Pinpoint the cell where the given text exists, returning its (x, y) midpoint coordinate. 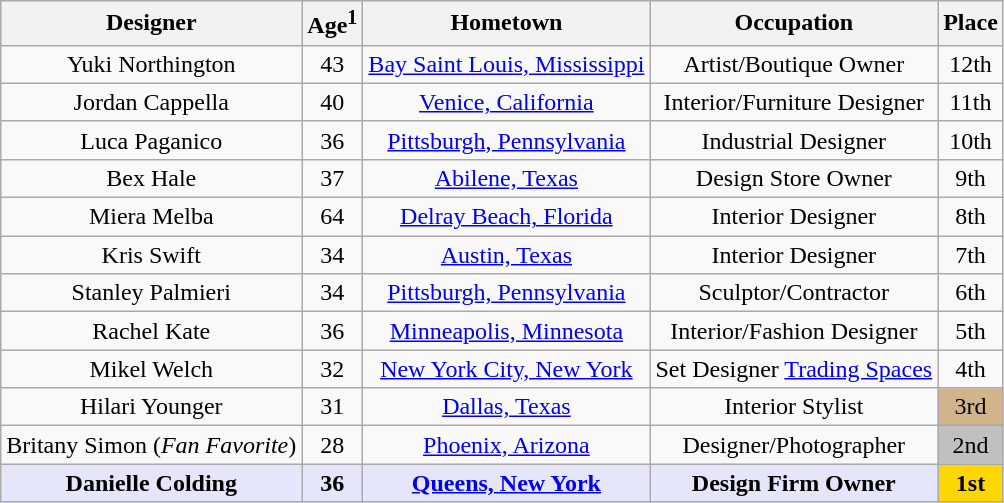
Venice, California (506, 102)
Set Designer Trading Spaces (794, 369)
28 (332, 445)
Miera Melba (152, 217)
Interior/Fashion Designer (794, 331)
4th (971, 369)
Design Firm Owner (794, 483)
Sculptor/Contractor (794, 293)
Bex Hale (152, 178)
37 (332, 178)
Dallas, Texas (506, 407)
11th (971, 102)
Mikel Welch (152, 369)
Abilene, Texas (506, 178)
7th (971, 255)
Place (971, 24)
2nd (971, 445)
64 (332, 217)
Design Store Owner (794, 178)
Rachel Kate (152, 331)
Bay Saint Louis, Mississippi (506, 64)
1st (971, 483)
Designer/Photographer (794, 445)
5th (971, 331)
Industrial Designer (794, 140)
Hilari Younger (152, 407)
6th (971, 293)
9th (971, 178)
Jordan Cappella (152, 102)
Austin, Texas (506, 255)
Yuki Northington (152, 64)
Danielle Colding (152, 483)
Queens, New York (506, 483)
Phoenix, Arizona (506, 445)
Interior/Furniture Designer (794, 102)
43 (332, 64)
Artist/Boutique Owner (794, 64)
Kris Swift (152, 255)
Luca Paganico (152, 140)
3rd (971, 407)
32 (332, 369)
Occupation (794, 24)
10th (971, 140)
12th (971, 64)
8th (971, 217)
40 (332, 102)
31 (332, 407)
Minneapolis, Minnesota (506, 331)
Delray Beach, Florida (506, 217)
Britany Simon (Fan Favorite) (152, 445)
Interior Stylist (794, 407)
Stanley Palmieri (152, 293)
Age1 (332, 24)
Hometown (506, 24)
Designer (152, 24)
New York City, New York (506, 369)
